Identify which cell holds the provided text, then report its (x, y) central coordinate. 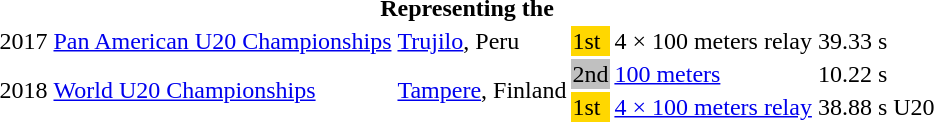
World U20 Championships (222, 90)
Pan American U20 Championships (222, 41)
Trujilo, Peru (482, 41)
2nd (590, 74)
Tampere, Finland (482, 90)
100 meters (713, 74)
